Detect which cell encompasses the target text, then output its [X, Y] center coordinate. 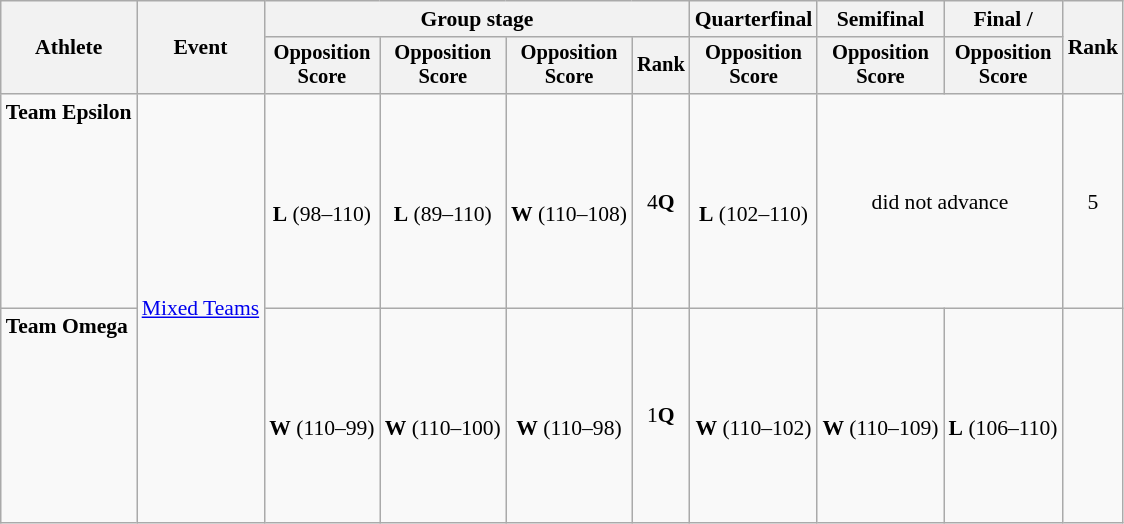
W (110–98) [569, 416]
Team Epsilon [69, 201]
did not advance [940, 201]
L (106–110) [1004, 416]
Event [201, 48]
4Q [661, 201]
L (102–110) [754, 201]
Final / [1004, 19]
5 [1094, 201]
Athlete [69, 48]
Semifinal [880, 19]
Group stage [477, 19]
W (110–108) [569, 201]
W (110–100) [443, 416]
Team Omega [69, 416]
1Q [661, 416]
W (110–102) [754, 416]
W (110–99) [322, 416]
L (89–110) [443, 201]
Quarterfinal [754, 19]
W (110–109) [880, 416]
Mixed Teams [201, 308]
L (98–110) [322, 201]
